Output the [x, y] coordinate of the center of the cell containing the given text.  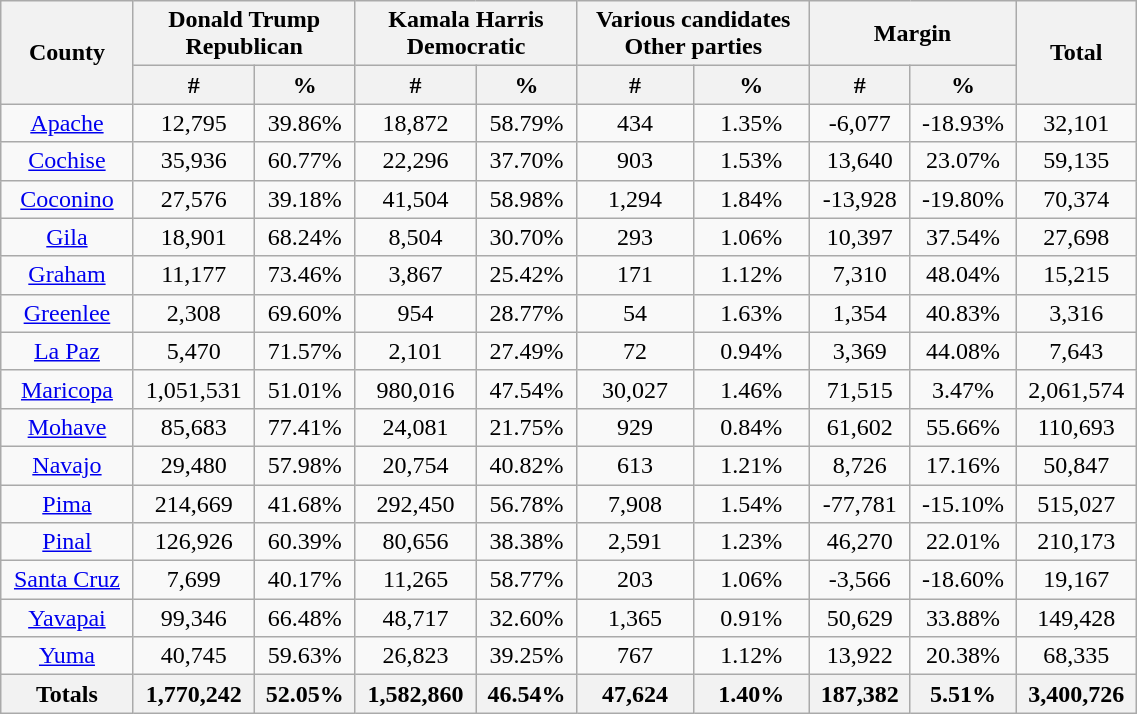
3.47% [962, 389]
8,726 [860, 465]
-77,781 [860, 503]
0.91% [751, 618]
68.24% [304, 237]
26,823 [416, 656]
30,027 [635, 389]
35,936 [194, 161]
39.25% [526, 656]
Maricopa [67, 389]
56.78% [526, 503]
40.17% [304, 580]
1,365 [635, 618]
434 [635, 123]
44.08% [962, 351]
5.51% [962, 694]
59.63% [304, 656]
7,908 [635, 503]
46.54% [526, 694]
149,428 [1076, 618]
1.46% [751, 389]
7,699 [194, 580]
77.41% [304, 427]
22,296 [416, 161]
54 [635, 313]
60.39% [304, 542]
Santa Cruz [67, 580]
Yuma [67, 656]
39.86% [304, 123]
1,051,531 [194, 389]
12,795 [194, 123]
40.82% [526, 465]
33.88% [962, 618]
38.38% [526, 542]
58.98% [526, 199]
1,294 [635, 199]
-18.93% [962, 123]
11,177 [194, 275]
2,061,574 [1076, 389]
La Paz [67, 351]
7,310 [860, 275]
Navajo [67, 465]
767 [635, 656]
15,215 [1076, 275]
40,745 [194, 656]
58.77% [526, 580]
29,480 [194, 465]
7,643 [1076, 351]
-3,566 [860, 580]
Coconino [67, 199]
47.54% [526, 389]
1.84% [751, 199]
292,450 [416, 503]
17.16% [962, 465]
171 [635, 275]
Total [1076, 52]
3,867 [416, 275]
11,265 [416, 580]
30.70% [526, 237]
187,382 [860, 694]
50,847 [1076, 465]
Yavapai [67, 618]
66.48% [304, 618]
20.38% [962, 656]
1,582,860 [416, 694]
3,400,726 [1076, 694]
Greenlee [67, 313]
Mohave [67, 427]
59,135 [1076, 161]
0.84% [751, 427]
3,369 [860, 351]
954 [416, 313]
Apache [67, 123]
293 [635, 237]
18,901 [194, 237]
1,770,242 [194, 694]
County [67, 52]
1.40% [751, 694]
13,640 [860, 161]
0.94% [751, 351]
-6,077 [860, 123]
Cochise [67, 161]
27,698 [1076, 237]
2,101 [416, 351]
57.98% [304, 465]
Pinal [67, 542]
1.54% [751, 503]
19,167 [1076, 580]
52.05% [304, 694]
20,754 [416, 465]
27,576 [194, 199]
126,926 [194, 542]
18,872 [416, 123]
1.21% [751, 465]
2,591 [635, 542]
8,504 [416, 237]
-18.60% [962, 580]
Margin [912, 34]
55.66% [962, 427]
32.60% [526, 618]
40.83% [962, 313]
72 [635, 351]
1.23% [751, 542]
23.07% [962, 161]
-13,928 [860, 199]
1.53% [751, 161]
Gila [67, 237]
68,335 [1076, 656]
60.77% [304, 161]
10,397 [860, 237]
27.49% [526, 351]
71.57% [304, 351]
1.35% [751, 123]
210,173 [1076, 542]
48.04% [962, 275]
73.46% [304, 275]
71,515 [860, 389]
39.18% [304, 199]
41,504 [416, 199]
929 [635, 427]
214,669 [194, 503]
85,683 [194, 427]
515,027 [1076, 503]
22.01% [962, 542]
-19.80% [962, 199]
5,470 [194, 351]
46,270 [860, 542]
2,308 [194, 313]
Totals [67, 694]
613 [635, 465]
47,624 [635, 694]
Kamala HarrisDemocratic [466, 34]
25.42% [526, 275]
Donald TrumpRepublican [244, 34]
903 [635, 161]
-15.10% [962, 503]
48,717 [416, 618]
32,101 [1076, 123]
Various candidatesOther parties [694, 34]
50,629 [860, 618]
3,316 [1076, 313]
13,922 [860, 656]
Graham [67, 275]
99,346 [194, 618]
70,374 [1076, 199]
61,602 [860, 427]
980,016 [416, 389]
37.70% [526, 161]
58.79% [526, 123]
69.60% [304, 313]
1,354 [860, 313]
110,693 [1076, 427]
37.54% [962, 237]
28.77% [526, 313]
80,656 [416, 542]
51.01% [304, 389]
1.63% [751, 313]
203 [635, 580]
41.68% [304, 503]
24,081 [416, 427]
Pima [67, 503]
21.75% [526, 427]
